Scan for the cell matching the given text and deliver its (x, y) coordinate at center. 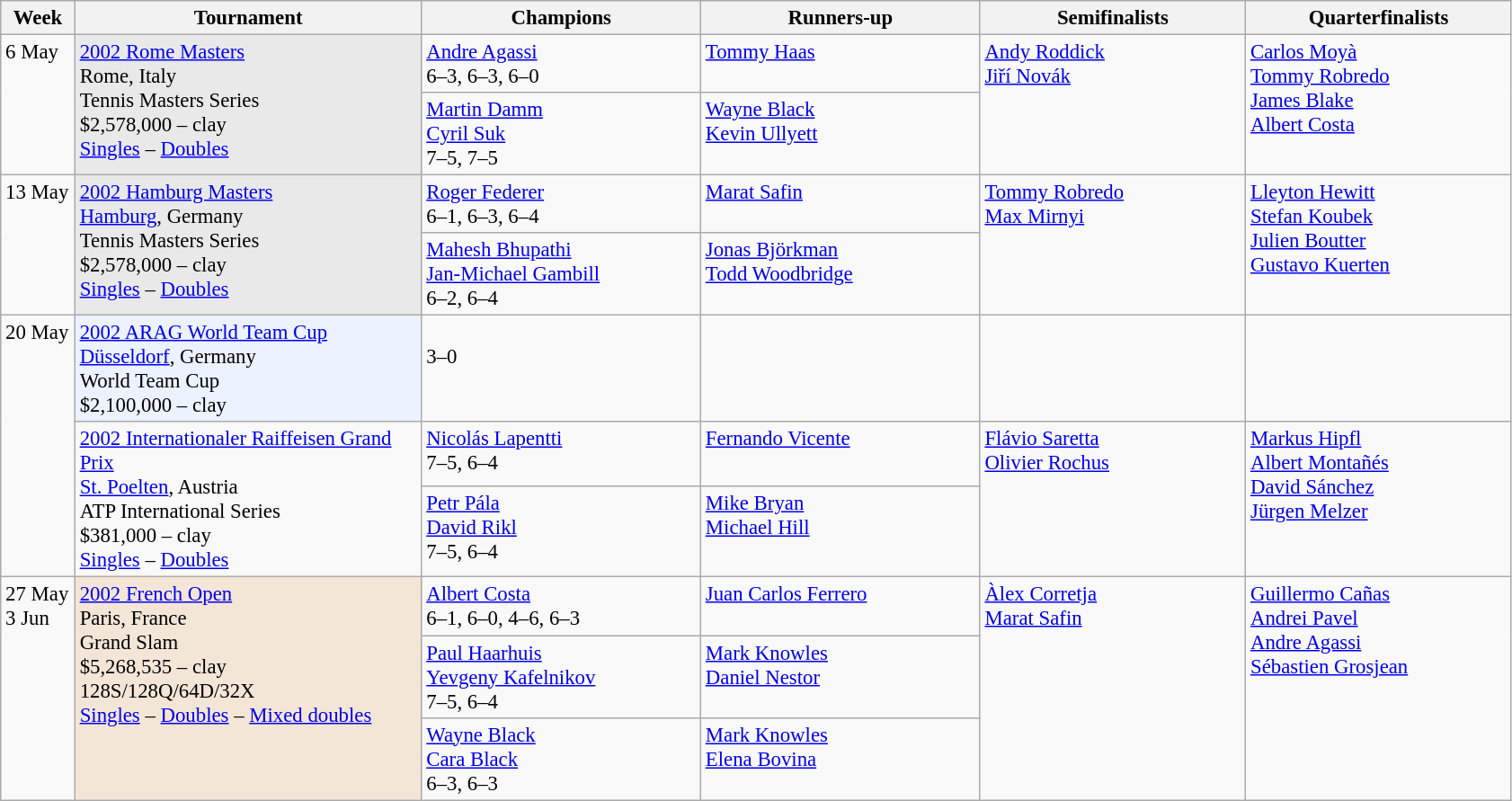
2002 Hamburg Masters Hamburg, GermanyTennis Masters Series$2,578,000 – clay Singles – Doubles (248, 245)
Martin Damm Cyril Suk 7–5, 7–5 (561, 134)
Week (38, 18)
3–0 (561, 369)
Quarterfinalists (1379, 18)
13 May (38, 245)
Flávio Saretta Olivier Rochus (1113, 500)
20 May (38, 446)
Mike Bryan Michael Hill (841, 532)
Andre Agassi 6–3, 6–3, 6–0 (561, 65)
Mahesh Bhupathi Jan-Michael Gambill 6–2, 6–4 (561, 274)
Mark Knowles Daniel Nestor (841, 677)
Andy Roddick Jiří Novák (1113, 105)
Wayne Black Cara Black6–3, 6–3 (561, 759)
Lleyton Hewitt Stefan Koubek Julien Boutter Gustavo Kuerten (1379, 245)
6 May (38, 105)
Champions (561, 18)
Runners-up (841, 18)
Wayne Black Kevin Ullyett (841, 134)
Tournament (248, 18)
Tommy Robredo Max Mirnyi (1113, 245)
2002 Internationaler Raiffeisen Grand Prix St. Poelten, AustriaATP International Series$381,000 – clay Singles – Doubles (248, 500)
Semifinalists (1113, 18)
Jonas Björkman Todd Woodbridge (841, 274)
Tommy Haas (841, 65)
2002 ARAG World Team Cup Düsseldorf, GermanyWorld Team Cup$2,100,000 – clay (248, 369)
Albert Costa6–1, 6–0, 4–6, 6–3 (561, 606)
27 May3 Jun (38, 689)
Marat Safin (841, 205)
Fernando Vicente (841, 455)
Markus Hipfl Albert Montañés David Sánchez Jürgen Melzer (1379, 500)
2002 Rome Masters Rome, ItalyTennis Masters Series$2,578,000 – clay Singles – Doubles (248, 105)
Paul Haarhuis Yevgeny Kafelnikov7–5, 6–4 (561, 677)
Roger Federer 6–1, 6–3, 6–4 (561, 205)
Guillermo Cañas Andrei Pavel Andre Agassi Sébastien Grosjean (1379, 689)
Nicolás Lapentti 7–5, 6–4 (561, 455)
2002 French Open Paris, FranceGrand Slam$5,268,535 – clay128S/128Q/64D/32XSingles – Doubles – Mixed doubles (248, 689)
Mark Knowles Elena Bovina (841, 759)
Àlex Corretja Marat Safin (1113, 689)
Petr Pála David Rikl 7–5, 6–4 (561, 532)
Juan Carlos Ferrero (841, 606)
Carlos Moyà Tommy Robredo James Blake Albert Costa (1379, 105)
